Return the (X, Y) coordinate for the center point of the cell that contains the specified text.  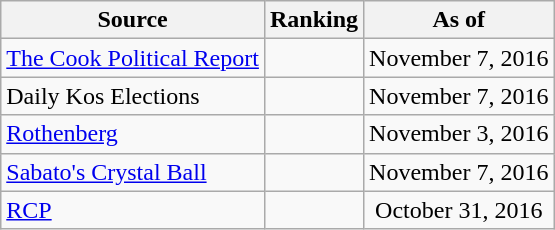
October 31, 2016 (459, 210)
Daily Kos Elections (133, 96)
Sabato's Crystal Ball (133, 172)
November 3, 2016 (459, 134)
RCP (133, 210)
Rothenberg (133, 134)
Ranking (314, 20)
As of (459, 20)
Source (133, 20)
The Cook Political Report (133, 58)
